For the text-containing cell, return its midpoint in [X, Y] coordinate format. 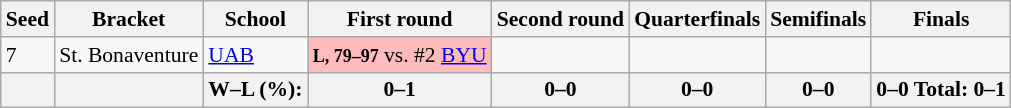
Finals [941, 19]
W–L (%): [255, 90]
UAB [255, 55]
Second round [561, 19]
Seed [28, 19]
First round [400, 19]
0–1 [400, 90]
School [255, 19]
7 [28, 55]
Bracket [128, 19]
0–0 Total: 0–1 [941, 90]
Quarterfinals [697, 19]
Semifinals [818, 19]
St. Bonaventure [128, 55]
L, 79–97 vs. #2 BYU [400, 55]
